Output the [x, y] coordinate of the center of the cell containing the given text.  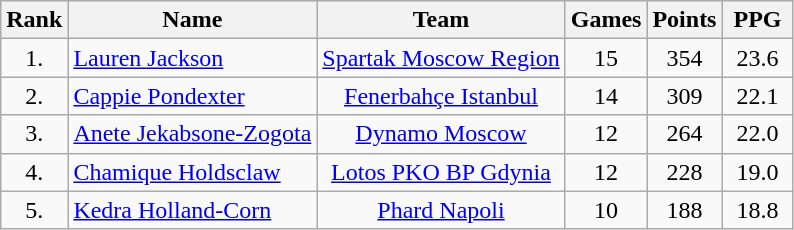
354 [684, 58]
Anete Jekabsone-Zogota [192, 134]
Lotos PKO BP Gdynia [441, 172]
Spartak Moscow Region [441, 58]
Team [441, 20]
228 [684, 172]
18.8 [758, 210]
Rank [34, 20]
309 [684, 96]
22.1 [758, 96]
3. [34, 134]
15 [606, 58]
22.0 [758, 134]
4. [34, 172]
Phard Napoli [441, 210]
5. [34, 210]
1. [34, 58]
10 [606, 210]
Games [606, 20]
23.6 [758, 58]
Kedra Holland-Corn [192, 210]
2. [34, 96]
Dynamo Moscow [441, 134]
Fenerbahçe Istanbul [441, 96]
264 [684, 134]
Cappie Pondexter [192, 96]
Points [684, 20]
Name [192, 20]
Chamique Holdsclaw [192, 172]
PPG [758, 20]
19.0 [758, 172]
Lauren Jackson [192, 58]
188 [684, 210]
14 [606, 96]
